Extract the (X, Y) coordinate from the center of the cell holding the provided text.  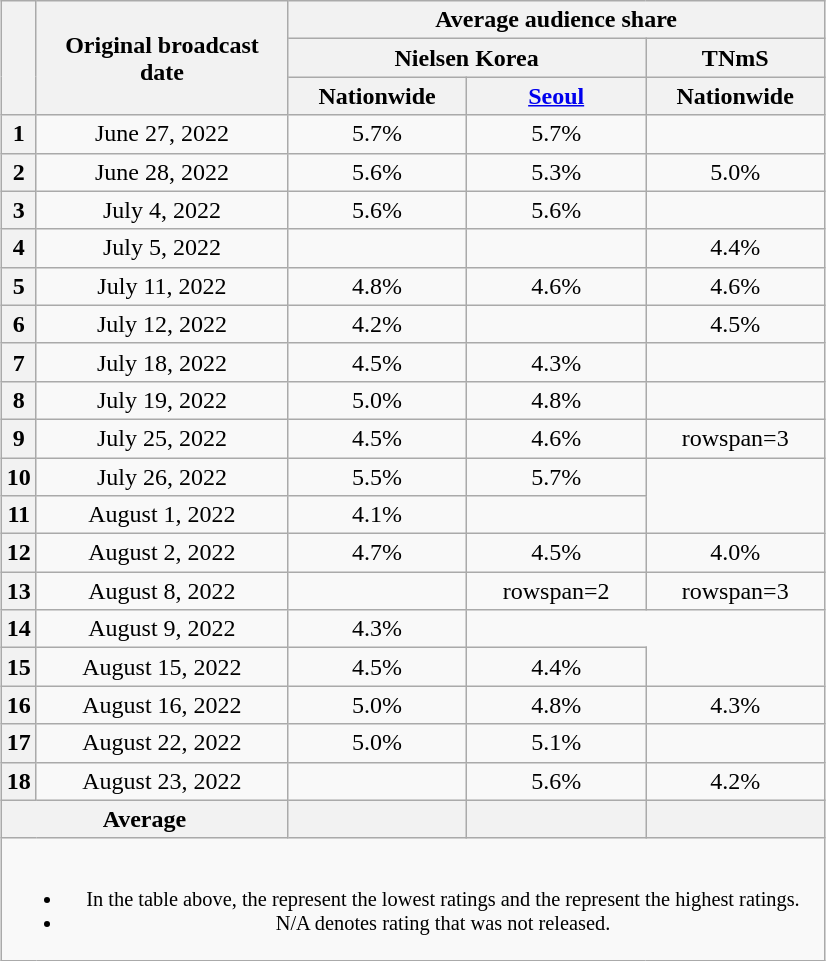
Seoul (556, 96)
Nielsen Korea (467, 58)
8 (18, 400)
August 15, 2022 (162, 667)
July 18, 2022 (162, 362)
15 (18, 667)
July 12, 2022 (162, 324)
June 28, 2022 (162, 172)
Original broadcast date (162, 58)
August 16, 2022 (162, 705)
Average (144, 819)
5.1% (556, 743)
July 19, 2022 (162, 400)
August 9, 2022 (162, 629)
July 11, 2022 (162, 286)
2 (18, 172)
4.0% (736, 553)
July 5, 2022 (162, 248)
16 (18, 705)
11 (18, 515)
3 (18, 210)
July 26, 2022 (162, 477)
9 (18, 438)
August 2, 2022 (162, 553)
June 27, 2022 (162, 134)
5.5% (378, 477)
1 (18, 134)
17 (18, 743)
July 25, 2022 (162, 438)
TNmS (736, 58)
12 (18, 553)
4.1% (378, 515)
10 (18, 477)
13 (18, 591)
August 22, 2022 (162, 743)
August 23, 2022 (162, 781)
August 1, 2022 (162, 515)
5.3% (556, 172)
14 (18, 629)
7 (18, 362)
August 8, 2022 (162, 591)
Average audience share (556, 20)
July 4, 2022 (162, 210)
4 (18, 248)
5 (18, 286)
In the table above, the represent the lowest ratings and the represent the highest ratings.N/A denotes rating that was not released. (413, 899)
rowspan=2 (556, 591)
18 (18, 781)
6 (18, 324)
4.7% (378, 553)
